Return (x, y) of the center of cell containing provided text 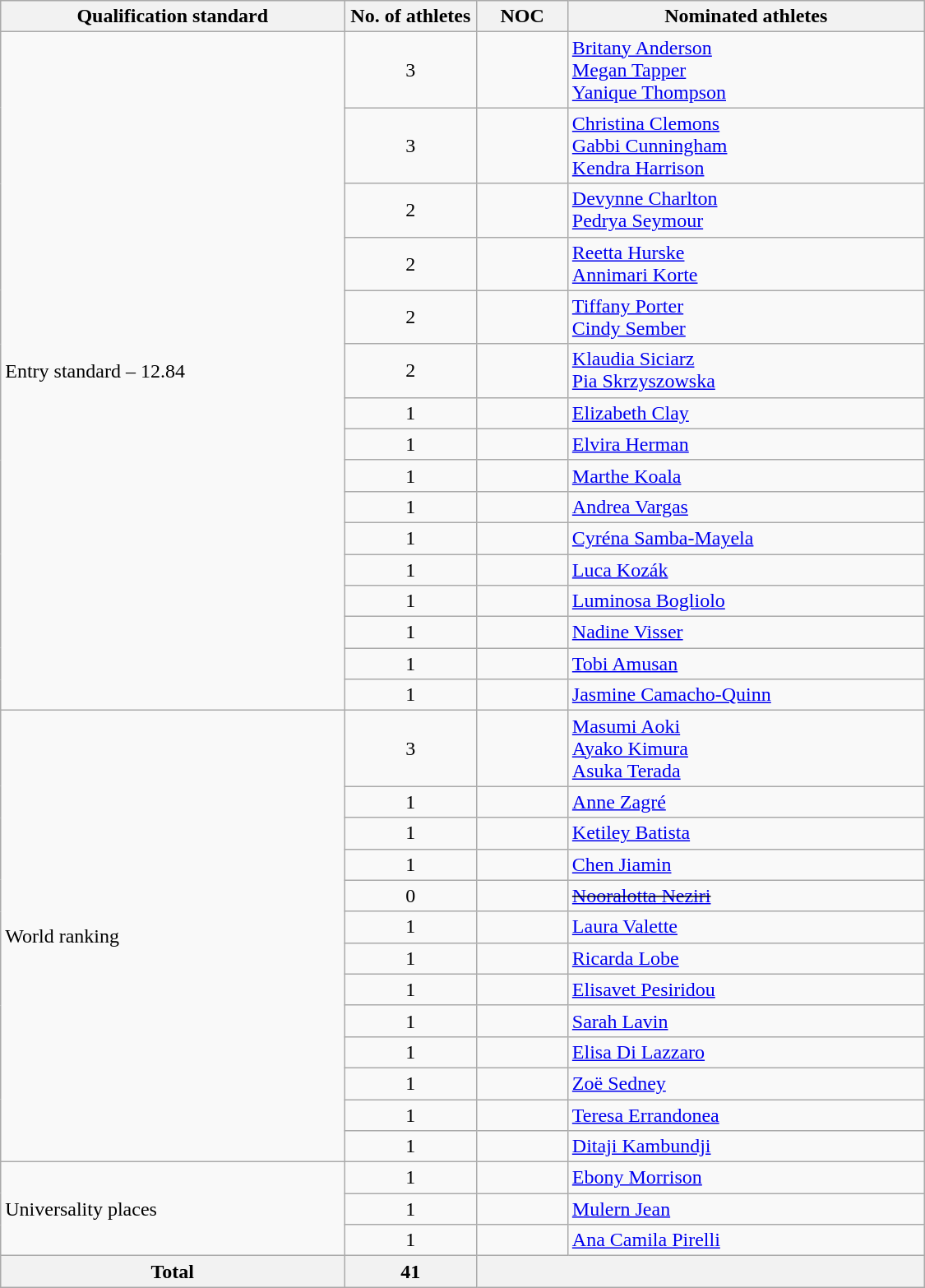
Universality places (173, 1209)
Elisa Di Lazzaro (746, 1052)
0 (411, 896)
Nominated athletes (746, 16)
41 (411, 1272)
Mulern Jean (746, 1209)
Reetta HurskeAnnimari Korte (746, 263)
Nadine Visser (746, 632)
Total (173, 1272)
Ditaji Kambundji (746, 1147)
Chen Jiamin (746, 864)
Qualification standard (173, 16)
Ana Camila Pirelli (746, 1240)
Klaudia SiciarzPia Skrzyszowska (746, 370)
Elisavet Pesiridou (746, 989)
Nooralotta Neziri (746, 896)
Luminosa Bogliolo (746, 601)
Jasmine Camacho-Quinn (746, 695)
NOC (522, 16)
Ebony Morrison (746, 1178)
Elizabeth Clay (746, 413)
Masumi AokiAyako KimuraAsuka Terada (746, 748)
Cyréna Samba-Mayela (746, 538)
Britany AndersonMegan TapperYanique Thompson (746, 70)
Ketiley Batista (746, 833)
Sarah Lavin (746, 1021)
No. of athletes (411, 16)
Christina ClemonsGabbi CunninghamKendra Harrison (746, 146)
Teresa Errandonea (746, 1114)
Elvira Herman (746, 444)
Andrea Vargas (746, 507)
Entry standard – 12.84 (173, 372)
Devynne CharltonPedrya Seymour (746, 211)
Marthe Koala (746, 475)
Ricarda Lobe (746, 958)
Zoë Sedney (746, 1083)
Luca Kozák (746, 570)
Laura Valette (746, 927)
Tobi Amusan (746, 664)
World ranking (173, 936)
Anne Zagré (746, 802)
Tiffany PorterCindy Sember (746, 317)
